Capture the cell that displays the provided text and extract its (x, y) central coordinate. 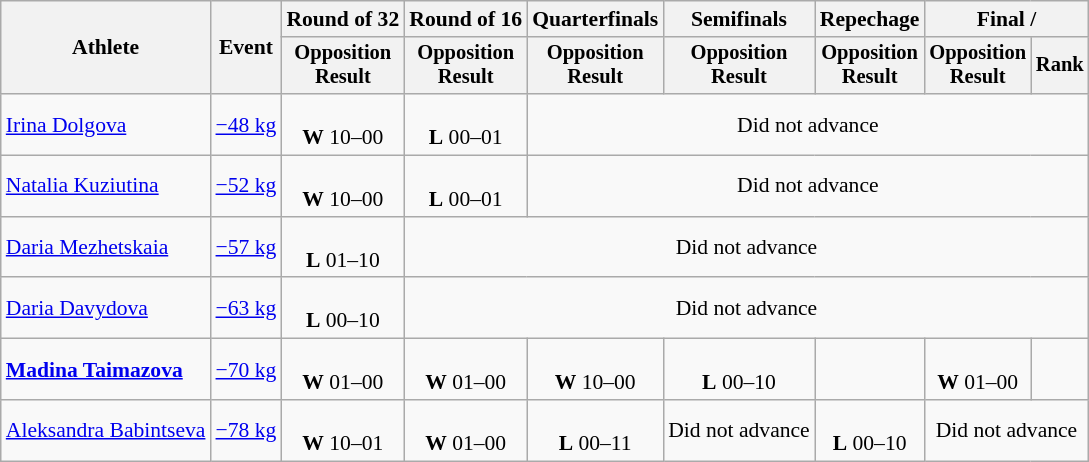
Irina Dolgova (106, 124)
Daria Mezhetskaia (106, 248)
W 10–01 (342, 430)
Aleksandra Babintseva (106, 430)
−70 kg (246, 370)
L 00–11 (595, 430)
−57 kg (246, 248)
Round of 32 (342, 19)
−78 kg (246, 430)
Event (246, 48)
Athlete (106, 48)
−48 kg (246, 124)
Daria Davydova (106, 308)
Rank (1060, 66)
Final / (1006, 19)
Quarterfinals (595, 19)
Semifinals (739, 19)
L 01–10 (342, 248)
Natalia Kuziutina (106, 186)
−52 kg (246, 186)
Repechage (870, 19)
Madina Taimazova (106, 370)
−63 kg (246, 308)
Round of 16 (466, 19)
